Extract the (x, y) coordinate from the center of the cell holding the provided text.  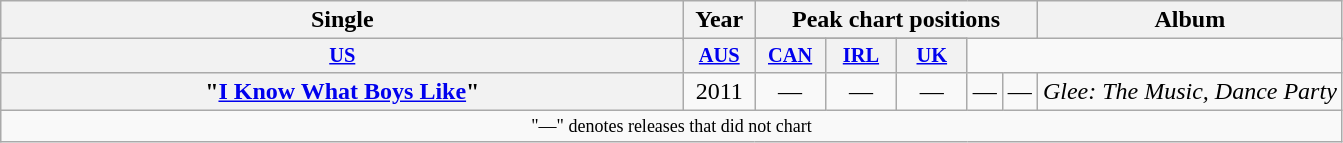
CAN (790, 56)
"—" denotes releases that did not chart (672, 126)
Single (342, 20)
2011 (720, 91)
US (342, 56)
"I Know What Boys Like" (342, 91)
AUS (720, 56)
Glee: The Music, Dance Party (1190, 91)
IRL (862, 56)
Album (1190, 20)
UK (932, 56)
Year (720, 20)
Peak chart positions (896, 20)
